Extract the [x, y] coordinate from the center of the cell holding the provided text.  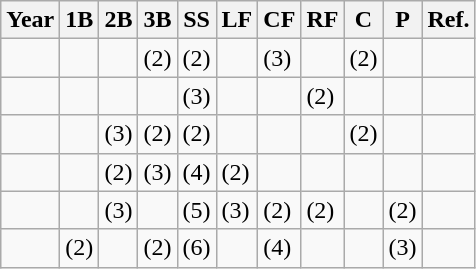
3B [158, 20]
SS [196, 20]
2B [118, 20]
Ref. [448, 20]
P [402, 20]
RF [322, 20]
CF [280, 20]
(6) [196, 248]
LF [237, 20]
1B [80, 20]
C [364, 20]
(5) [196, 210]
Year [30, 20]
